Extract the (x, y) coordinate from the center of the cell holding the provided text.  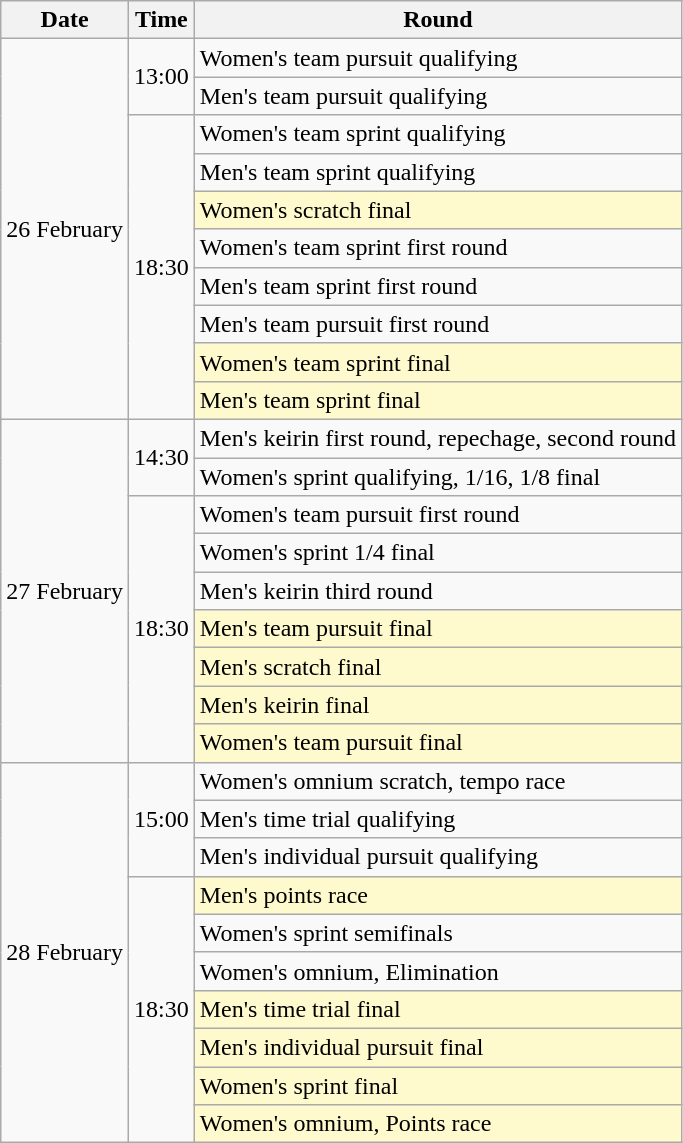
Men's team sprint final (438, 400)
Women's sprint semifinals (438, 933)
Men's scratch final (438, 667)
14:30 (161, 457)
Women's omnium, Points race (438, 1124)
Women's team pursuit qualifying (438, 58)
Men's points race (438, 895)
Men's team pursuit qualifying (438, 96)
Men's individual pursuit qualifying (438, 857)
Men's time trial qualifying (438, 819)
Women's team sprint final (438, 362)
Men's individual pursuit final (438, 1047)
15:00 (161, 819)
Time (161, 20)
Women's team pursuit final (438, 743)
13:00 (161, 77)
Round (438, 20)
Men's keirin third round (438, 591)
Women's sprint qualifying, 1/16, 1/8 final (438, 477)
Men's time trial final (438, 1009)
27 February (65, 590)
Men's team sprint first round (438, 286)
Women's team sprint first round (438, 248)
Women's omnium scratch, tempo race (438, 781)
Men's keirin first round, repechage, second round (438, 438)
Men's team pursuit first round (438, 324)
Men's team pursuit final (438, 629)
Men's team sprint qualifying (438, 172)
Women's sprint final (438, 1085)
Date (65, 20)
26 February (65, 230)
Women's team pursuit first round (438, 515)
Women's omnium, Elimination (438, 971)
Women's team sprint qualifying (438, 134)
Men's keirin final (438, 705)
28 February (65, 952)
Women's scratch final (438, 210)
Women's sprint 1/4 final (438, 553)
